Capture the cell that displays the provided text and extract its (X, Y) central coordinate. 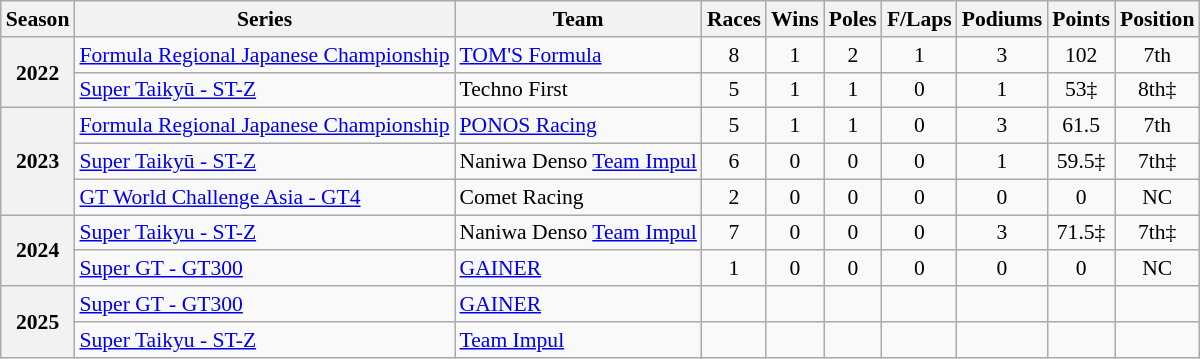
71.5‡ (1081, 233)
Series (264, 19)
Team (578, 19)
2022 (38, 72)
Techno First (578, 90)
2023 (38, 162)
2024 (38, 250)
8th‡ (1157, 90)
Podiums (1002, 19)
59.5‡ (1081, 162)
Races (734, 19)
Position (1157, 19)
8 (734, 55)
2025 (38, 322)
53‡ (1081, 90)
Poles (853, 19)
7 (734, 233)
102 (1081, 55)
GT World Challenge Asia - GT4 (264, 197)
Comet Racing (578, 197)
PONOS Racing (578, 126)
Team Impul (578, 340)
Points (1081, 19)
Wins (795, 19)
Season (38, 19)
TOM'S Formula (578, 55)
F/Laps (920, 19)
6 (734, 162)
61.5 (1081, 126)
